Search for the cell housing the specified text and yield its [x, y] center coordinate. 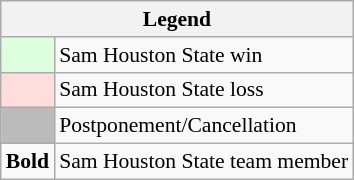
Postponement/Cancellation [204, 126]
Sam Houston State loss [204, 90]
Bold [28, 162]
Sam Houston State team member [204, 162]
Sam Houston State win [204, 55]
Legend [177, 19]
